Scan for the cell matching the given text and deliver its [x, y] coordinate at center. 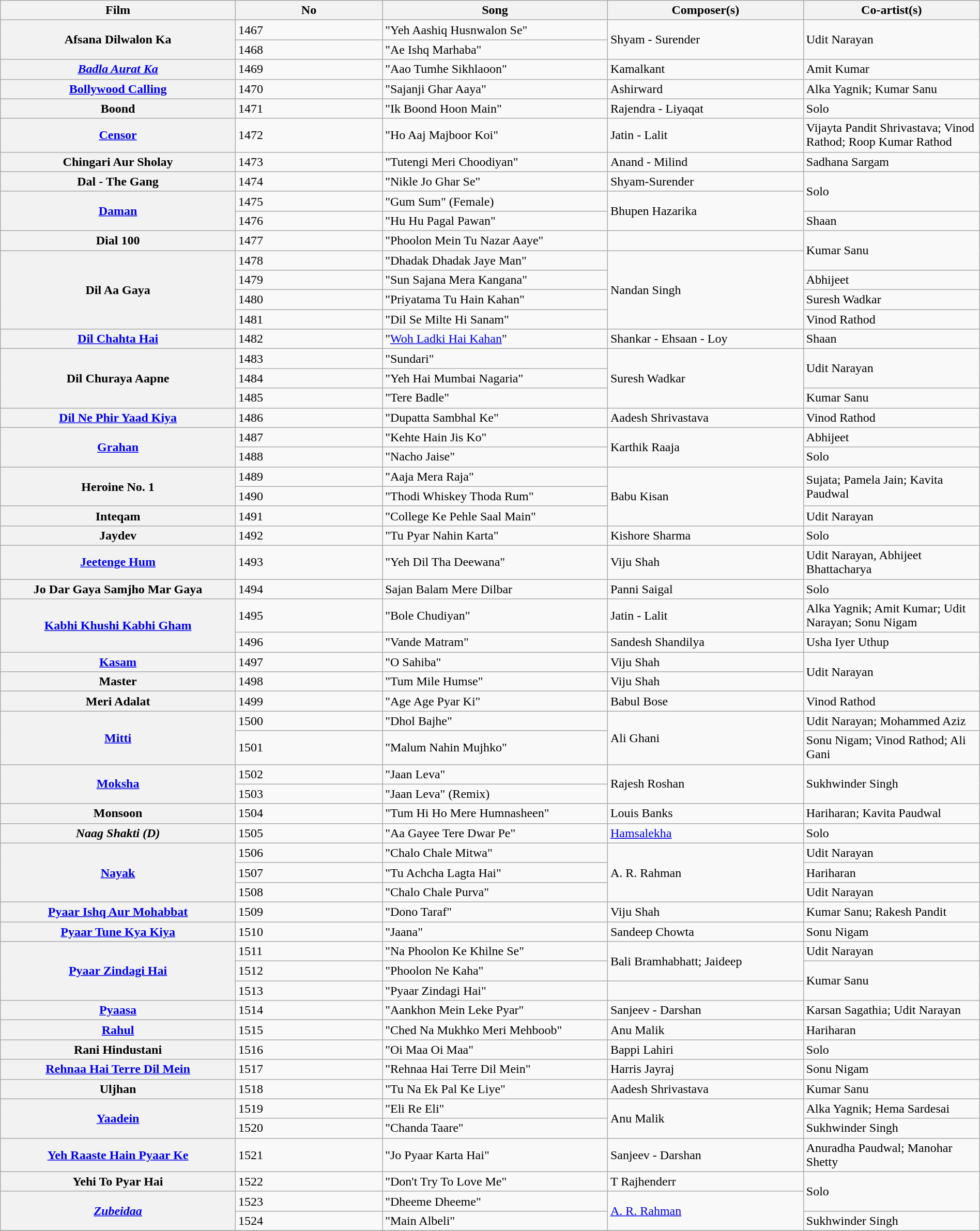
Rehnaa Hai Terre Dil Mein [118, 1069]
"Dhadak Dhadak Jaye Man" [495, 260]
Sajan Balam Mere Dilbar [495, 589]
Pyaar Ishq Aur Mohabbat [118, 912]
Udit Narayan; Mohammed Aziz [891, 721]
1480 [309, 300]
"College Ke Pehle Saal Main" [495, 516]
"Sundari" [495, 359]
Amit Kumar [891, 69]
1501 [309, 747]
Sadhana Sargam [891, 162]
Rajendra - Liyaqat [705, 109]
1487 [309, 437]
Moksha [118, 784]
1517 [309, 1069]
Co-artist(s) [891, 10]
"Priyatama Tu Hain Kahan" [495, 300]
Anand - Milind [705, 162]
1514 [309, 1010]
1483 [309, 359]
1478 [309, 260]
1522 [309, 1181]
1467 [309, 30]
Karsan Sagathia; Udit Narayan [891, 1010]
1524 [309, 1221]
Yaadein [118, 1118]
"Jaan Leva" [495, 774]
1484 [309, 378]
Ali Ghani [705, 738]
"Na Phoolon Ke Khilne Se" [495, 951]
Jaydev [118, 535]
Alka Yagnik; Kumar Sanu [891, 89]
"Yeh Hai Mumbai Nagaria" [495, 378]
Kamalkant [705, 69]
Alka Yagnik; Amit Kumar; Udit Narayan; Sonu Nigam [891, 616]
Dil Aa Gaya [118, 289]
"Phoolon Ne Kaha" [495, 971]
Sandeep Chowta [705, 932]
Kabhi Khushi Kabhi Gham [118, 625]
1471 [309, 109]
1476 [309, 221]
1489 [309, 476]
"Vande Matram" [495, 642]
Pyaar Tune Kya Kiya [118, 932]
Sandesh Shandilya [705, 642]
Dil Chahta Hai [118, 339]
"Aankhon Mein Leke Pyar" [495, 1010]
Babu Kisan [705, 496]
1497 [309, 662]
"Phoolon Mein Tu Nazar Aaye" [495, 240]
"Dil Se Milte Hi Sanam" [495, 319]
Ashirward [705, 89]
Composer(s) [705, 10]
Mitti [118, 738]
"Chalo Chale Purva" [495, 892]
1482 [309, 339]
"Nacho Jaise" [495, 457]
1515 [309, 1030]
Rajesh Roshan [705, 784]
T Rajhenderr [705, 1181]
Dial 100 [118, 240]
Inteqam [118, 516]
Hamsalekha [705, 833]
Dal - The Gang [118, 181]
"Yeh Aashiq Husnwalon Se" [495, 30]
Shankar - Ehsaan - Loy [705, 339]
"Tu Achcha Lagta Hai" [495, 872]
"Gum Sum" (Female) [495, 201]
Hariharan; Kavita Paudwal [891, 813]
Heroine No. 1 [118, 486]
Dil Ne Phir Yaad Kiya [118, 418]
"Woh Ladki Hai Kahan" [495, 339]
"Ik Boond Hoon Main" [495, 109]
"O Sahiba" [495, 662]
1506 [309, 853]
"Sun Sajana Mera Kangana" [495, 280]
Chingari Aur Sholay [118, 162]
1495 [309, 616]
Pyaasa [118, 1010]
1507 [309, 872]
1473 [309, 162]
1493 [309, 562]
"Dupatta Sambhal Ke" [495, 418]
Vijayta Pandit Shrivastava; Vinod Rathod; Roop Kumar Rathod [891, 135]
Jo Dar Gaya Samjho Mar Gaya [118, 589]
Zubeidaa [118, 1211]
1503 [309, 794]
1475 [309, 201]
"Bole Chudiyan" [495, 616]
Master [118, 682]
"Dhol Bajhe" [495, 721]
1486 [309, 418]
Harris Jayraj [705, 1069]
"Jaan Leva" (Remix) [495, 794]
1498 [309, 682]
No [309, 10]
"Chanda Taare" [495, 1128]
Naag Shakti (D) [118, 833]
Shyam - Surender [705, 40]
1516 [309, 1050]
1502 [309, 774]
"Ched Na Mukhko Meri Mehboob" [495, 1030]
Film [118, 10]
"Ho Aaj Majboor Koi" [495, 135]
1479 [309, 280]
Bhupen Hazarika [705, 211]
Sujata; Pamela Jain; Kavita Paudwal [891, 486]
Meri Adalat [118, 701]
1491 [309, 516]
"Chalo Chale Mitwa" [495, 853]
Pyaar Zindagi Hai [118, 971]
"Aao Tumhe Sikhlaoon" [495, 69]
1469 [309, 69]
1523 [309, 1201]
1518 [309, 1089]
"Rehnaa Hai Terre Dil Mein" [495, 1069]
Yeh Raaste Hain Pyaar Ke [118, 1155]
1485 [309, 398]
Shyam-Surender [705, 181]
1521 [309, 1155]
"Don't Try To Love Me" [495, 1181]
"Malum Nahin Mujhko" [495, 747]
"Tutengi Meri Choodiyan" [495, 162]
"Ae Ishq Marhaba" [495, 50]
"Sajanji Ghar Aaya" [495, 89]
Nandan Singh [705, 289]
Rahul [118, 1030]
Anuradha Paudwal; Manohar Shetty [891, 1155]
Kumar Sanu; Rakesh Pandit [891, 912]
1477 [309, 240]
Song [495, 10]
Jeetenge Hum [118, 562]
1519 [309, 1109]
Bollywood Calling [118, 89]
1492 [309, 535]
Usha Iyer Uthup [891, 642]
1504 [309, 813]
1505 [309, 833]
1511 [309, 951]
"Eli Re Eli" [495, 1109]
Bappi Lahiri [705, 1050]
1496 [309, 642]
1488 [309, 457]
"Yeh Dil Tha Deewana" [495, 562]
Dil Churaya Aapne [118, 378]
Alka Yagnik; Hema Sardesai [891, 1109]
"Dono Taraf" [495, 912]
1513 [309, 991]
Karthik Raaja [705, 447]
"Pyaar Zindagi Hai" [495, 991]
1500 [309, 721]
1494 [309, 589]
Bali Bramhabhatt; Jaideep [705, 961]
Panni Saigal [705, 589]
1472 [309, 135]
"Tum Mile Humse" [495, 682]
Louis Banks [705, 813]
"Oi Maa Oi Maa" [495, 1050]
1508 [309, 892]
1512 [309, 971]
1490 [309, 496]
1468 [309, 50]
"Aaja Mera Raja" [495, 476]
"Aa Gayee Tere Dwar Pe" [495, 833]
"Tu Pyar Nahin Karta" [495, 535]
Yehi To Pyar Hai [118, 1181]
Daman [118, 211]
1474 [309, 181]
Nayak [118, 872]
"Nikle Jo Ghar Se" [495, 181]
Kasam [118, 662]
Uljhan [118, 1089]
Udit Narayan, Abhijeet Bhattacharya [891, 562]
Sonu Nigam; Vinod Rathod; Ali Gani [891, 747]
"Jo Pyaar Karta Hai" [495, 1155]
"Jaana" [495, 932]
"Main Albeli" [495, 1221]
"Hu Hu Pagal Pawan" [495, 221]
"Tu Na Ek Pal Ke Liye" [495, 1089]
1509 [309, 912]
1499 [309, 701]
1470 [309, 89]
"Tum Hi Ho Mere Humnasheen" [495, 813]
1520 [309, 1128]
"Tere Badle" [495, 398]
"Dheeme Dheeme" [495, 1201]
Kishore Sharma [705, 535]
1481 [309, 319]
"Age Age Pyar Ki" [495, 701]
Monsoon [118, 813]
Babul Bose [705, 701]
"Kehte Hain Jis Ko" [495, 437]
Rani Hindustani [118, 1050]
Censor [118, 135]
"Thodi Whiskey Thoda Rum" [495, 496]
Badla Aurat Ka [118, 69]
Afsana Dilwalon Ka [118, 40]
Boond [118, 109]
1510 [309, 932]
Grahan [118, 447]
